Output the (x, y) coordinate of the center of the cell containing the given text.  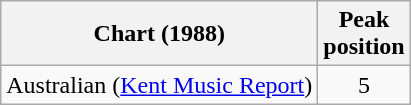
Peakposition (364, 34)
Chart (1988) (160, 34)
Australian (Kent Music Report) (160, 85)
5 (364, 85)
